Return [x, y] of the center of cell containing provided text 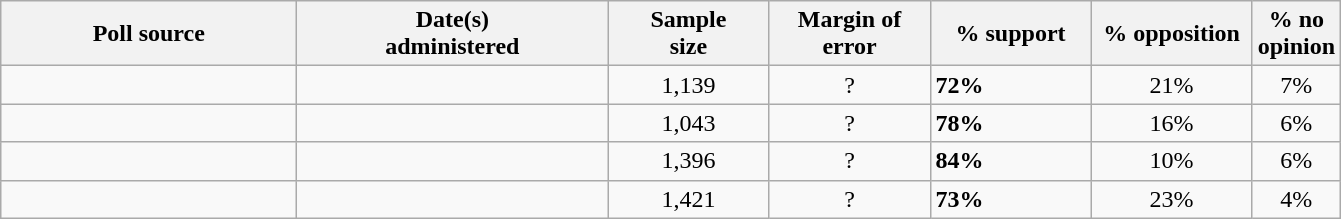
% support [1010, 34]
10% [1172, 161]
Date(s)administered [452, 34]
7% [1296, 85]
1,043 [688, 123]
% opposition [1172, 34]
84% [1010, 161]
% no opinion [1296, 34]
16% [1172, 123]
1,421 [688, 199]
Samplesize [688, 34]
Margin oferror [850, 34]
Poll source [149, 34]
23% [1172, 199]
78% [1010, 123]
1,396 [688, 161]
1,139 [688, 85]
4% [1296, 199]
21% [1172, 85]
73% [1010, 199]
72% [1010, 85]
